Identify which cell holds the provided text, then report its (x, y) central coordinate. 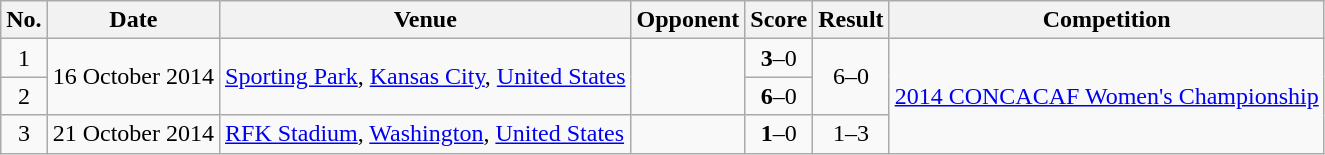
2 (24, 96)
Sporting Park, Kansas City, United States (426, 77)
1 (24, 58)
Venue (426, 20)
No. (24, 20)
1–3 (851, 134)
3 (24, 134)
Competition (1106, 20)
Score (779, 20)
16 October 2014 (133, 77)
Opponent (688, 20)
3–0 (779, 58)
1–0 (779, 134)
Date (133, 20)
21 October 2014 (133, 134)
2014 CONCACAF Women's Championship (1106, 96)
Result (851, 20)
RFK Stadium, Washington, United States (426, 134)
